Search for the cell housing the specified text and yield its (x, y) center coordinate. 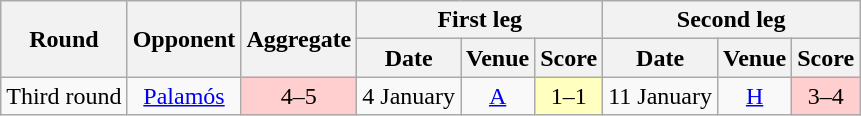
Third round (64, 96)
Second leg (732, 20)
First leg (480, 20)
3–4 (826, 96)
Round (64, 39)
4 January (409, 96)
A (498, 96)
Opponent (184, 39)
1–1 (569, 96)
Aggregate (299, 39)
11 January (660, 96)
H (754, 96)
4–5 (299, 96)
Palamós (184, 96)
